Determine the (x, y) coordinate at the center of the cell enclosing the given text.  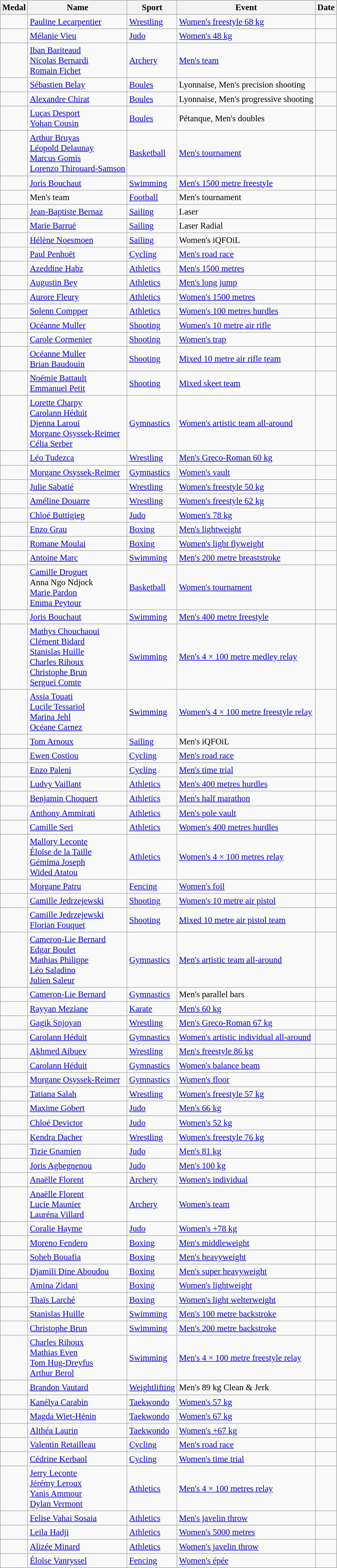
Camille Jedrzejewski (77, 901)
Akhmed Aibuev (77, 1051)
Women's tournament (246, 587)
Léo Tudezca (77, 458)
Men's 81 kg (246, 1151)
Men's 89 kg Clean & Jerk (246, 1388)
Men's 200 metre backstroke (246, 1328)
Stanislas Huille (77, 1314)
Women's time trial (246, 1459)
Jean-Baptiste Bernaz (77, 211)
Ludvy Vaillant (77, 784)
Men's 4 × 100 metres relay (246, 1489)
Kendra Dacher (77, 1137)
Women's balance beam (246, 1066)
Azeddine Habz (77, 268)
Lorette CharpyCarolann HéduitDjenna LarouiMorgane Osyssek-ReimerCélia Serber (77, 423)
Women's individual (246, 1180)
Mélanie Vieu (77, 36)
Men's 100 kg (246, 1165)
Rayyan Meziane (77, 1009)
Women's floor (246, 1080)
Women's trap (246, 340)
Men's heavyweight (246, 1257)
Men's 66 kg (246, 1109)
Romane Moulai (77, 544)
Men's Greco-Roman 60 kg (246, 458)
Women's freestyle 76 kg (246, 1137)
Valentin Retailleau (77, 1444)
Football (152, 197)
Men's Greco-Roman 67 kg (246, 1023)
Enzo Paleni (77, 770)
Men's 1500 metre freestyle (246, 183)
Men's 400 metre freestyle (246, 617)
Men's super heavyweight (246, 1272)
Moreno Fendero (77, 1243)
Women's 52 kg (246, 1123)
Men's long jump (246, 283)
Women's 67 kg (246, 1416)
Tom Arnoux (77, 742)
Women's 4 × 100 metre freestyle relay (246, 712)
Women's 10 metre air pistol (246, 901)
Women's lightweight (246, 1286)
Noémie BattaultEmmanuel Petit (77, 384)
Sport (152, 8)
Lyonnaise, Men's precision shooting (246, 85)
Alexandre Chirat (77, 99)
Mixed 10 metre air pistol team (246, 920)
Event (246, 8)
Women's épée (246, 1561)
Morgane Patru (77, 886)
Women's 4 × 100 metres relay (246, 857)
Charles RihouxMathias EvenTom Hug-DreyfusArthur Berol (77, 1358)
Women's 78 kg (246, 515)
Men's 60 kg (246, 1009)
Camille Seri (77, 827)
Women's light flyweight (246, 544)
Women's foil (246, 886)
Men's 400 metres hurdles (246, 784)
Men's iQFOiL (246, 742)
Karate (152, 1009)
Cameron-Lie Bernard (77, 995)
Men's time trial (246, 770)
Chloé Devictor (77, 1123)
Mixed 10 metre air rifle team (246, 359)
Chloé Buttigieg (77, 515)
Djamili Dine Aboudou (77, 1272)
Men's artistic team all-around (246, 960)
Mathys ChouchaouiClément BidardStanislas HuilleCharles RihouxChristophe BrunSergueï Comte (77, 657)
Women's +67 kg (246, 1430)
Women's 10 metre air rifle (246, 326)
Solenn Compper (77, 311)
Women's 57 kg (246, 1402)
Carole Cormenier (77, 340)
Laser (246, 211)
Men's freestyle 86 kg (246, 1051)
Cameron-Lie BernardEdgar BouletMathias PhilippeLéo SaladinoJulien Saleur (77, 960)
Assia TouatiLucile TessariolMarina JehlOcéane Carnez (77, 712)
Men's 100 metre backstroke (246, 1314)
Medal (14, 8)
Women's vault (246, 472)
Felise Vahai Sosaia (77, 1518)
Men's 1500 metres (246, 268)
Cédrine Kerbaol (77, 1459)
Date (326, 8)
Magda Wiet-Hénin (77, 1416)
Kanélya Carabin (77, 1402)
Pétanque, Men's doubles (246, 118)
Men's 4 × 100 metre freestyle relay (246, 1358)
Thaïs Larché (77, 1300)
Joris Agbegnenou (77, 1165)
Camille JedrzejewskiFlorian Fouquet (77, 920)
Women's freestyle 62 kg (246, 501)
Jerry LeconteJérémy LerouxYanis AmmourDylan Vermont (77, 1489)
Lucas DesportYohan Cousin (77, 118)
Women's artistic individual all-around (246, 1037)
Women's freestyle 68 kg (246, 22)
Men's lightweight (246, 529)
Men's pole vault (246, 813)
Enzo Grau (77, 529)
Augustin Bey (77, 283)
Maxime Gobert (77, 1109)
Améline Douarre (77, 501)
Alizée Minard (77, 1546)
Women's artistic team all-around (246, 423)
Pauline Lecarpentier (77, 22)
Paul Penhoët (77, 254)
Women's 100 metres hurdles (246, 311)
Aurore Fleury (77, 297)
Gagik Snjoyan (77, 1023)
Women's iQFOiL (246, 240)
Men's half marathon (246, 799)
Tizie Gnamien (77, 1151)
Marie Barrué (77, 226)
Weightlifting (152, 1388)
Name (77, 8)
Julie Sabatié (77, 487)
Laser Radial (246, 226)
Antoine Marc (77, 558)
Camille DroguetAnna Ngo NdjockMarie PardonEmma Peytour (77, 587)
Arthur BruyasLéopold DelaunayMarcus GomisLorenzo Thirouard-Samson (77, 153)
Women's freestyle 57 kg (246, 1094)
Christophe Brun (77, 1328)
Men's 4 × 100 metre medley relay (246, 657)
Anaëlle Florent (77, 1180)
Mixed skeet team (246, 384)
Women's javelin throw (246, 1546)
Brandon Vautard (77, 1388)
Mallory LeconteÉloïse de la TailleGémima JosephWided Atatou (77, 857)
Iban BariteaudNicolas BernardiRomain Fichet (77, 61)
Althéa Laurin (77, 1430)
Men's javelin throw (246, 1518)
Benjamin Choquert (77, 799)
Women's team (246, 1204)
Hélène Noesmoen (77, 240)
Lyonnaise, Men's progressive shooting (246, 99)
Men's middleweight (246, 1243)
Océanne MullerBrian Baudouin (77, 359)
Women's 1500 metres (246, 297)
Men's parallel bars (246, 995)
Tatiana Salah (77, 1094)
Women's freestyle 50 kg (246, 487)
Women's light welterweight (246, 1300)
Anaëlle FlorentLucie MaunierLauréna Villard (77, 1204)
Coralie Hayme (77, 1229)
Soheb Bouafia (77, 1257)
Océanne Muller (77, 326)
Women's 400 metres hurdles (246, 827)
Women's 5000 metres (246, 1532)
Women's 48 kg (246, 36)
Sébastien Belay (77, 85)
Leila Hadji (77, 1532)
Éloïse Vanryssel (77, 1561)
Ewen Costiou (77, 756)
Anthony Ammirati (77, 813)
Men's 200 metre breaststroke (246, 558)
Women's +78 kg (246, 1229)
Amina Zidani (77, 1286)
